Locate the cell with the specified text and output its (x, y) center coordinate. 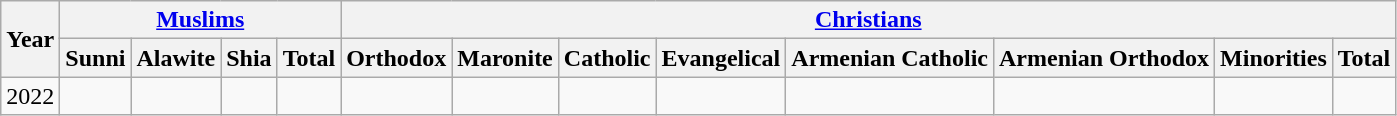
Evangelical (721, 58)
Sunni (96, 58)
Armenian Orthodox (1104, 58)
Shia (249, 58)
Orthodox (396, 58)
Year (30, 39)
Armenian Catholic (890, 58)
Minorities (1274, 58)
Muslims (200, 20)
Catholic (607, 58)
Christians (868, 20)
2022 (30, 96)
Alawite (176, 58)
Maronite (506, 58)
